Capture the cell that displays the provided text and extract its [X, Y] central coordinate. 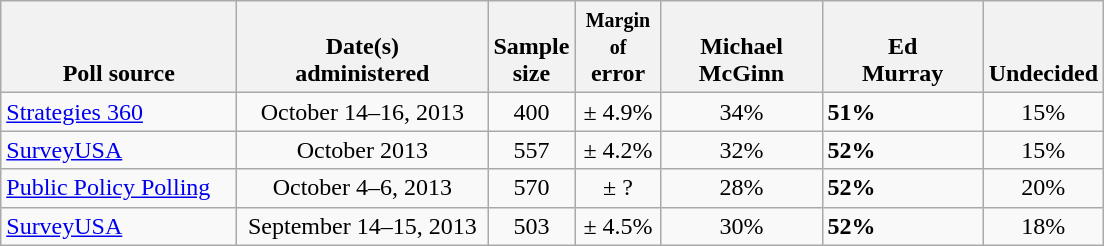
Margin oferror [618, 47]
32% [742, 150]
570 [532, 188]
18% [1043, 226]
± 4.5% [618, 226]
MichaelMcGinn [742, 47]
20% [1043, 188]
Strategies 360 [119, 112]
28% [742, 188]
Samplesize [532, 47]
October 2013 [362, 150]
30% [742, 226]
± 4.9% [618, 112]
± ? [618, 188]
October 4–6, 2013 [362, 188]
Public Policy Polling [119, 188]
51% [902, 112]
October 14–16, 2013 [362, 112]
34% [742, 112]
503 [532, 226]
Undecided [1043, 47]
± 4.2% [618, 150]
September 14–15, 2013 [362, 226]
400 [532, 112]
557 [532, 150]
EdMurray [902, 47]
Date(s)administered [362, 47]
Poll source [119, 47]
